Output the [x, y] coordinate of the center of the cell containing the given text.  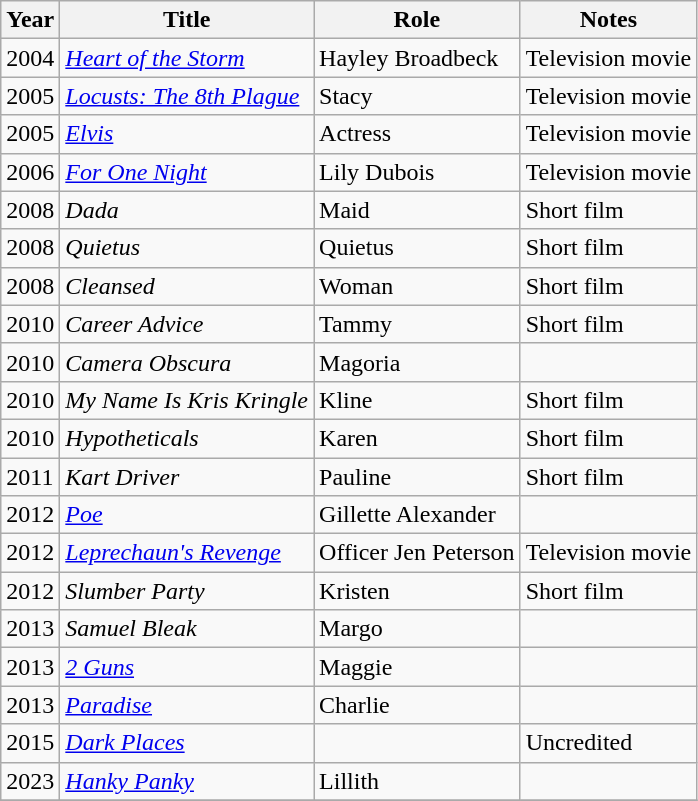
Title [187, 20]
2 Guns [187, 667]
Kart Driver [187, 477]
Slumber Party [187, 591]
2015 [30, 743]
Leprechaun's Revenge [187, 553]
Charlie [418, 705]
Hayley Broadbeck [418, 58]
Locusts: The 8th Plague [187, 96]
Kline [418, 400]
Dark Places [187, 743]
Tammy [418, 324]
Gillette Alexander [418, 515]
2011 [30, 477]
Uncredited [608, 743]
My Name Is Kris Kringle [187, 400]
Lillith [418, 781]
2023 [30, 781]
Hypotheticals [187, 438]
2004 [30, 58]
Samuel Bleak [187, 629]
Elvis [187, 134]
Maid [418, 210]
Paradise [187, 705]
2006 [30, 172]
Woman [418, 286]
Actress [418, 134]
For One Night [187, 172]
Camera Obscura [187, 362]
Kristen [418, 591]
Karen [418, 438]
Maggie [418, 667]
Dada [187, 210]
Poe [187, 515]
Heart of the Storm [187, 58]
Magoria [418, 362]
Officer Jen Peterson [418, 553]
Lily Dubois [418, 172]
Stacy [418, 96]
Year [30, 20]
Pauline [418, 477]
Cleansed [187, 286]
Role [418, 20]
Notes [608, 20]
Hanky Panky [187, 781]
Margo [418, 629]
Career Advice [187, 324]
